For the text-containing cell, return its midpoint in (x, y) coordinate format. 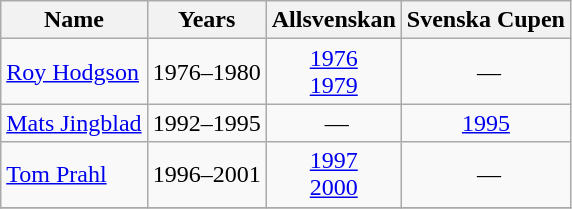
Roy Hodgson (74, 72)
Tom Prahl (74, 174)
1976–1980 (206, 72)
Mats Jingblad (74, 123)
19761979 (334, 72)
Allsvenskan (334, 20)
1992–1995 (206, 123)
19972000 (334, 174)
1996–2001 (206, 174)
1995 (486, 123)
Name (74, 20)
Years (206, 20)
Svenska Cupen (486, 20)
